Scan for the cell matching the given text and deliver its [X, Y] coordinate at center. 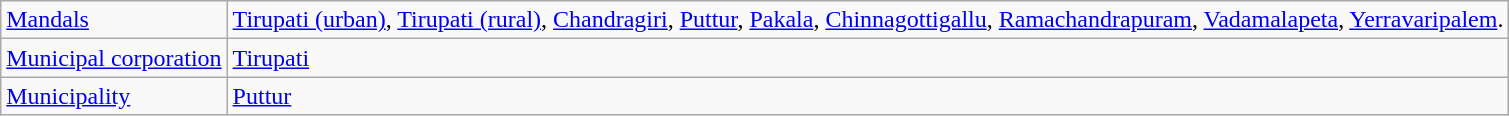
Municipality [114, 96]
Mandals [114, 20]
Tirupati (urban), Tirupati (rural), Chandragiri, Puttur, Pakala, Chinnagottigallu, Ramachandrapuram, Vadamalapeta, Yerravaripalem. [868, 20]
Municipal corporation [114, 58]
Tirupati [868, 58]
Puttur [868, 96]
